Extract the [X, Y] coordinate from the center of the cell holding the provided text.  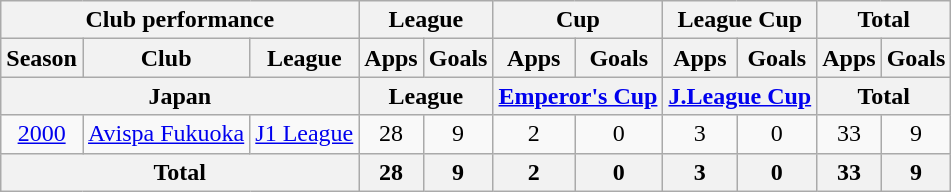
Cup [578, 20]
J1 League [304, 134]
Avispa Fukuoka [166, 134]
2000 [42, 134]
Club [166, 58]
J.League Cup [740, 96]
Season [42, 58]
League Cup [740, 20]
Club performance [180, 20]
Emperor's Cup [578, 96]
Japan [180, 96]
